Capture the cell that displays the provided text and extract its [x, y] central coordinate. 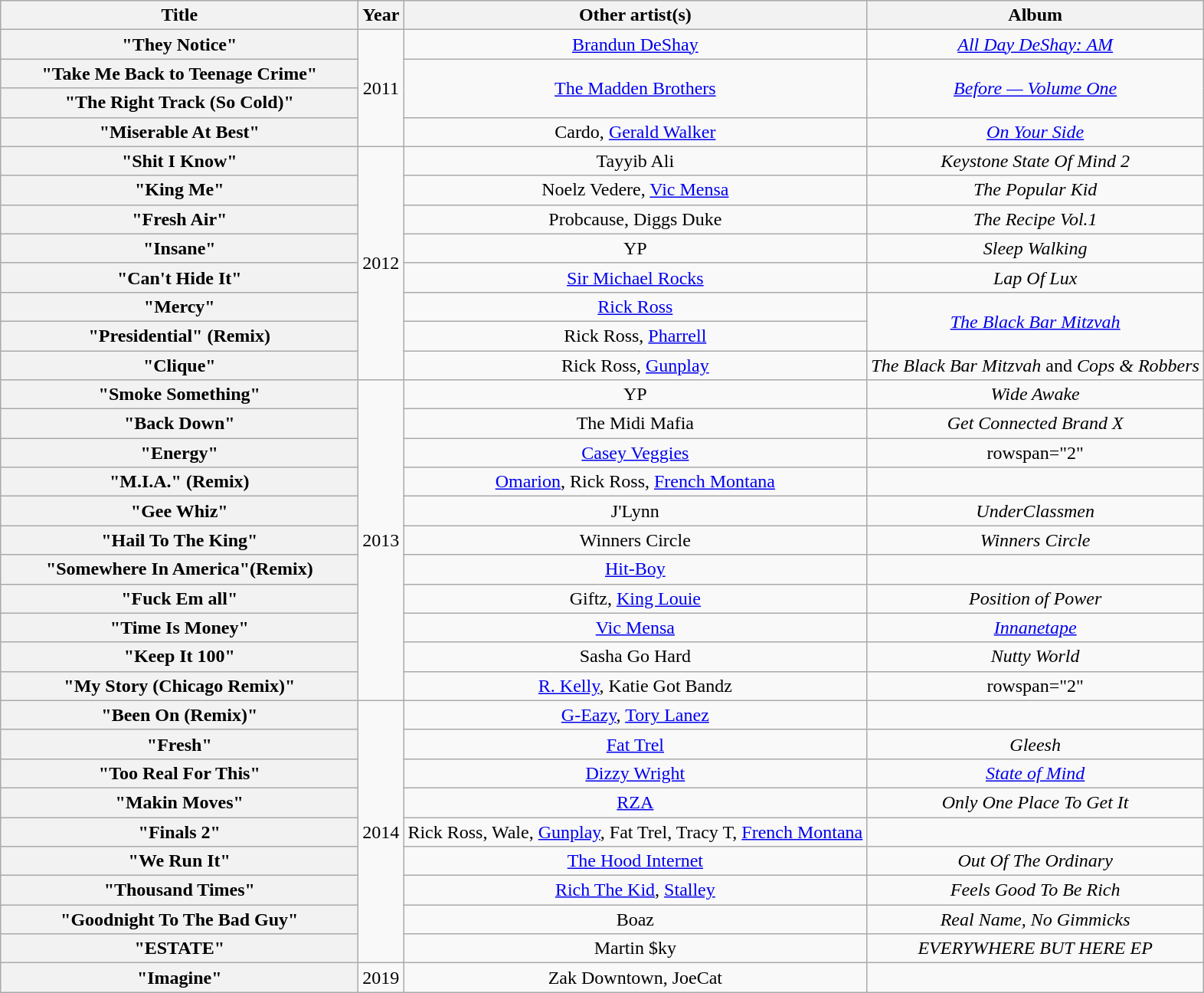
Get Connected Brand X [1036, 424]
Rich The Kid, Stalley [636, 890]
Rick Ross [636, 306]
"Insane" [179, 248]
Innanetape [1036, 628]
The Popular Kid [1036, 190]
"Somewhere In America"(Remix) [179, 569]
"Time Is Money" [179, 628]
UnderClassmen [1036, 511]
Out Of The Ordinary [1036, 861]
"Presidential" (Remix) [179, 336]
Zak Downtown, JoeCat [636, 978]
"Goodnight To The Bad Guy" [179, 919]
The Black Bar Mitzvah and Cops & Robbers [1036, 365]
J'Lynn [636, 511]
All Day DeShay: AM [1036, 44]
"Finals 2" [179, 831]
Hit-Boy [636, 569]
Position of Power [1036, 598]
"Miserable At Best" [179, 132]
Feels Good To Be Rich [1036, 890]
Before — Volume One [1036, 88]
"Imagine" [179, 978]
The Recipe Vol.1 [1036, 219]
Sir Michael Rocks [636, 277]
Omarion, Rick Ross, French Montana [636, 482]
Title [179, 15]
G-Eazy, Tory Lanez [636, 715]
Dizzy Wright [636, 773]
Fat Trel [636, 744]
"King Me" [179, 190]
Rick Ross, Wale, Gunplay, Fat Trel, Tracy T, French Montana [636, 831]
Martin $ky [636, 949]
The Black Bar Mitzvah [1036, 321]
"Back Down" [179, 424]
Casey Veggies [636, 453]
"Fresh Air" [179, 219]
On Your Side [1036, 132]
Keystone State Of Mind 2 [1036, 161]
"ESTATE" [179, 949]
The Madden Brothers [636, 88]
"My Story (Chicago Remix)" [179, 686]
The Midi Mafia [636, 424]
"Mercy" [179, 306]
"Hail To The King" [179, 540]
Sleep Walking [1036, 248]
"Take Me Back to Teenage Crime" [179, 74]
Wide Awake [1036, 395]
Rick Ross, Gunplay [636, 365]
"Smoke Something" [179, 395]
Lap Of Lux [1036, 277]
"M.I.A." (Remix) [179, 482]
EVERYWHERE BUT HERE EP [1036, 949]
2019 [381, 978]
Sasha Go Hard [636, 657]
R. Kelly, Katie Got Bandz [636, 686]
Cardo, Gerald Walker [636, 132]
"Clique" [179, 365]
"The Right Track (So Cold)" [179, 103]
"Too Real For This" [179, 773]
Only One Place To Get It [1036, 802]
Noelz Vedere, Vic Mensa [636, 190]
2012 [381, 263]
"Fresh" [179, 744]
"Shit I Know" [179, 161]
RZA [636, 802]
Brandun DeShay [636, 44]
Boaz [636, 919]
Rick Ross, Pharrell [636, 336]
"They Notice" [179, 44]
"Makin Moves" [179, 802]
2014 [381, 832]
Vic Mensa [636, 628]
"Keep It 100" [179, 657]
Nutty World [1036, 657]
Year [381, 15]
Giftz, King Louie [636, 598]
Album [1036, 15]
Gleesh [1036, 744]
Probcause, Diggs Duke [636, 219]
2013 [381, 541]
Other artist(s) [636, 15]
"We Run It" [179, 861]
"Thousand Times" [179, 890]
State of Mind [1036, 773]
Real Name, No Gimmicks [1036, 919]
2011 [381, 88]
"Energy" [179, 453]
Tayyib Ali [636, 161]
The Hood Internet [636, 861]
"Been On (Remix)" [179, 715]
"Fuck Em all" [179, 598]
"Gee Whiz" [179, 511]
"Can't Hide It" [179, 277]
